From the cell containing the given text, extract its center point as (X, Y) coordinate. 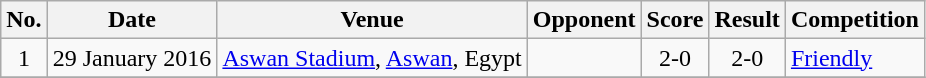
Friendly (854, 58)
1 (24, 58)
No. (24, 20)
Aswan Stadium, Aswan, Egypt (372, 58)
Venue (372, 20)
Result (747, 20)
Opponent (584, 20)
Date (132, 20)
Competition (854, 20)
Score (675, 20)
29 January 2016 (132, 58)
